From the cell containing the given text, extract its center point as [x, y] coordinate. 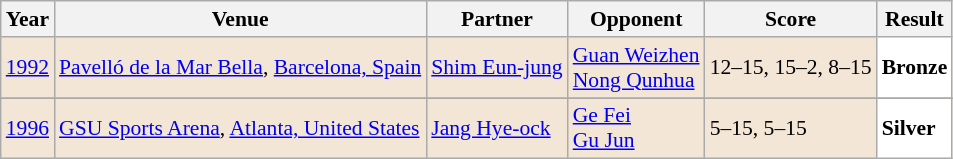
Score [791, 19]
Jang Hye-ock [496, 128]
GSU Sports Arena, Atlanta, United States [240, 128]
Guan Weizhen Nong Qunhua [636, 68]
Venue [240, 19]
Bronze [915, 68]
1996 [28, 128]
Silver [915, 128]
Opponent [636, 19]
Ge Fei Gu Jun [636, 128]
5–15, 5–15 [791, 128]
12–15, 15–2, 8–15 [791, 68]
Pavelló de la Mar Bella, Barcelona, Spain [240, 68]
Partner [496, 19]
1992 [28, 68]
Shim Eun-jung [496, 68]
Result [915, 19]
Year [28, 19]
